Output the (x, y) coordinate of the center of the cell containing the given text.  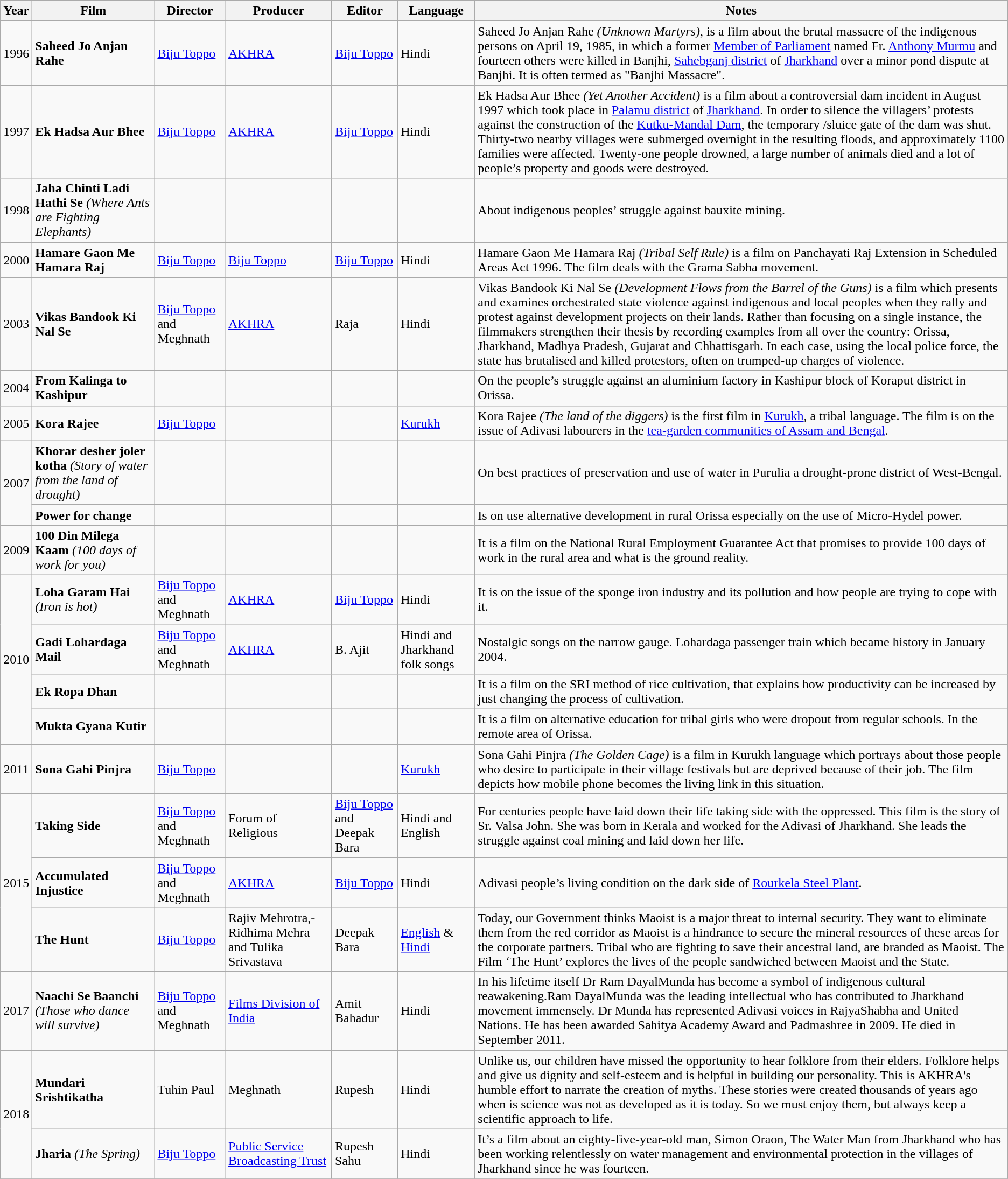
It is a film on the SRI method of rice cultivation, that explains how productivity can be increased by just changing the process of cultivation. (741, 692)
Public Service Broadcasting Trust (278, 1154)
Hamare Gaon Me Hamara Raj (94, 260)
Raja (365, 324)
1996 (16, 53)
Meghnath (278, 1090)
Taking Side (94, 826)
On the people’s struggle against an aluminium factory in Kashipur block of Koraput district in Orissa. (741, 388)
1997 (16, 131)
Vikas Bandook Ki Nal Se (94, 324)
B. Ajit (365, 650)
Naachi Se Baanchi (Those who dance will survive) (94, 1011)
2010 (16, 659)
Producer (278, 11)
2003 (16, 324)
2017 (16, 1011)
Hindi and English (436, 826)
Year (16, 11)
Gadi Lohardaga Mail (94, 650)
Deepak Bara (365, 939)
Jaha Chinti Ladi Hathi Se (Where Ants are Fighting Elephants) (94, 210)
Tuhin Paul (190, 1090)
2018 (16, 1114)
100 Din Milega Kaam (100 days of work for you) (94, 550)
Film (94, 11)
Ek Ropa Dhan (94, 692)
2009 (16, 550)
Adivasi people’s living condition on the dark side of Rourkela Steel Plant. (741, 883)
Is on use alternative development in rural Orissa especially on the use of Micro-Hydel power. (741, 515)
Mundari Srishtikatha (94, 1090)
It is a film on alternative education for tribal girls who were dropout from regular schools. In the remote area of Orissa. (741, 727)
Amit Bahadur (365, 1011)
Editor (365, 11)
2004 (16, 388)
On best practices of preservation and use of water in Purulia a drought-prone district of West-Bengal. (741, 473)
2005 (16, 423)
Saheed Jo Anjan Rahe (94, 53)
Biju Toppo and Deepak Bara (365, 826)
2015 (16, 883)
Nostalgic songs on the narrow gauge. Lohardaga passenger train which became history in January 2004. (741, 650)
Khorar desher joler kotha (Story of water from the land of drought) (94, 473)
Jharia (The Spring) (94, 1154)
From Kalinga to Kashipur (94, 388)
Kora Rajee (94, 423)
2011 (16, 769)
Forum of Religious (278, 826)
Accumulated Injustice (94, 883)
Mukta Gyana Kutir (94, 727)
2007 (16, 483)
Notes (741, 11)
The Hunt (94, 939)
Rupesh (365, 1090)
Rupesh Sahu (365, 1154)
Power for change (94, 515)
English & Hindi (436, 939)
Films Division of India (278, 1011)
Director (190, 11)
Language (436, 11)
About indigenous peoples’ struggle against bauxite mining. (741, 210)
Sona Gahi Pinjra (94, 769)
1998 (16, 210)
It is on the issue of the sponge iron industry and its pollution and how people are trying to cope with it. (741, 599)
Rajiv Mehrotra,-Ridhima Mehra and Tulika Srivastava (278, 939)
Hindi and Jharkhand folk songs (436, 650)
Ek Hadsa Aur Bhee (94, 131)
Loha Garam Hai (Iron is hot) (94, 599)
2000 (16, 260)
